Extract the [X, Y] coordinate from the center of the cell holding the provided text.  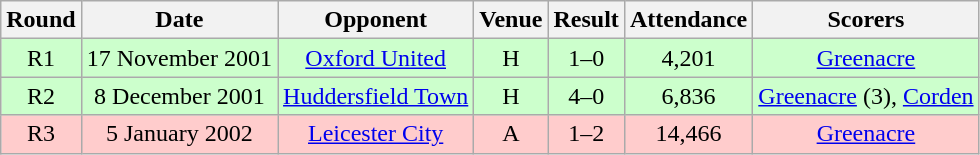
A [511, 134]
Scorers [866, 20]
1–2 [586, 134]
1–0 [586, 58]
Venue [511, 20]
Huddersfield Town [376, 96]
R3 [41, 134]
Opponent [376, 20]
17 November 2001 [179, 58]
Attendance [688, 20]
Leicester City [376, 134]
Oxford United [376, 58]
8 December 2001 [179, 96]
R2 [41, 96]
R1 [41, 58]
Greenacre (3), Corden [866, 96]
6,836 [688, 96]
4,201 [688, 58]
5 January 2002 [179, 134]
4–0 [586, 96]
Result [586, 20]
Date [179, 20]
Round [41, 20]
14,466 [688, 134]
